Find where the given text appears and provide that cell's center as [X, Y] coordinate. 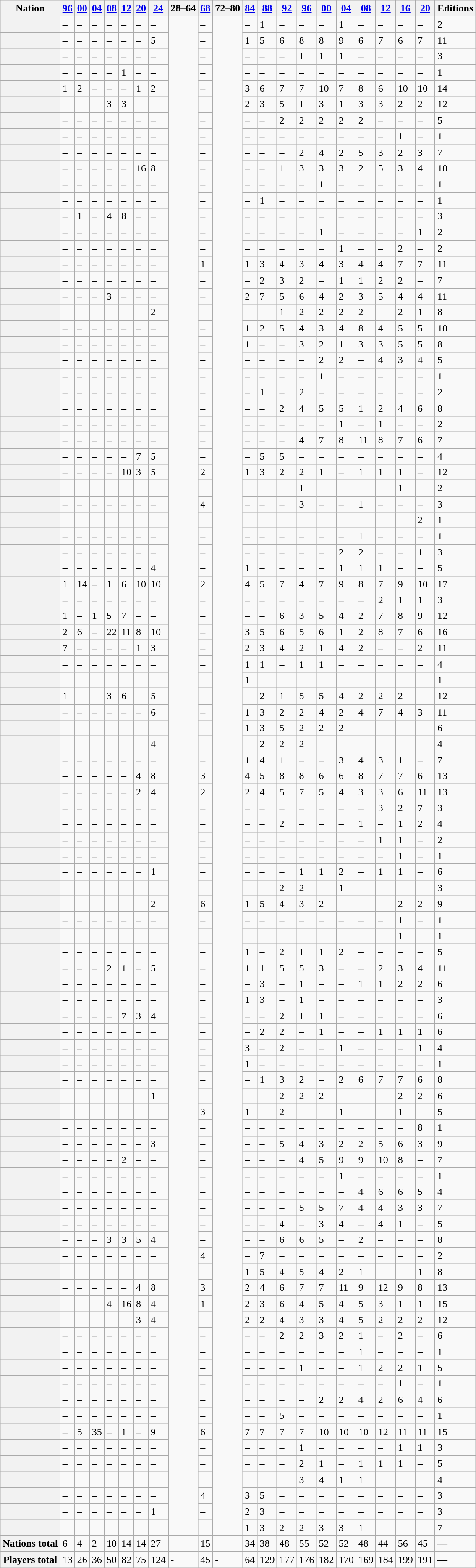
27 [159, 1544]
170 [346, 1560]
169 [366, 1560]
177 [287, 1560]
72–80 [228, 8]
24 [159, 8]
88 [267, 8]
191 [425, 1560]
35 [97, 1431]
75 [141, 1560]
Nation [30, 8]
84 [250, 8]
176 [306, 1560]
50 [112, 1560]
26 [82, 1560]
68 [206, 8]
55 [306, 1544]
36 [97, 1560]
124 [159, 1560]
Editions [455, 8]
Nations total [30, 1544]
82 [126, 1560]
28–64 [183, 8]
182 [327, 1560]
17 [455, 584]
44 [385, 1544]
34 [250, 1544]
184 [385, 1560]
22 [112, 632]
64 [250, 1560]
199 [405, 1560]
Players total [30, 1560]
56 [405, 1544]
129 [267, 1560]
92 [287, 8]
38 [267, 1544]
